Determine the (x, y) coordinate at the center of the cell enclosing the given text.  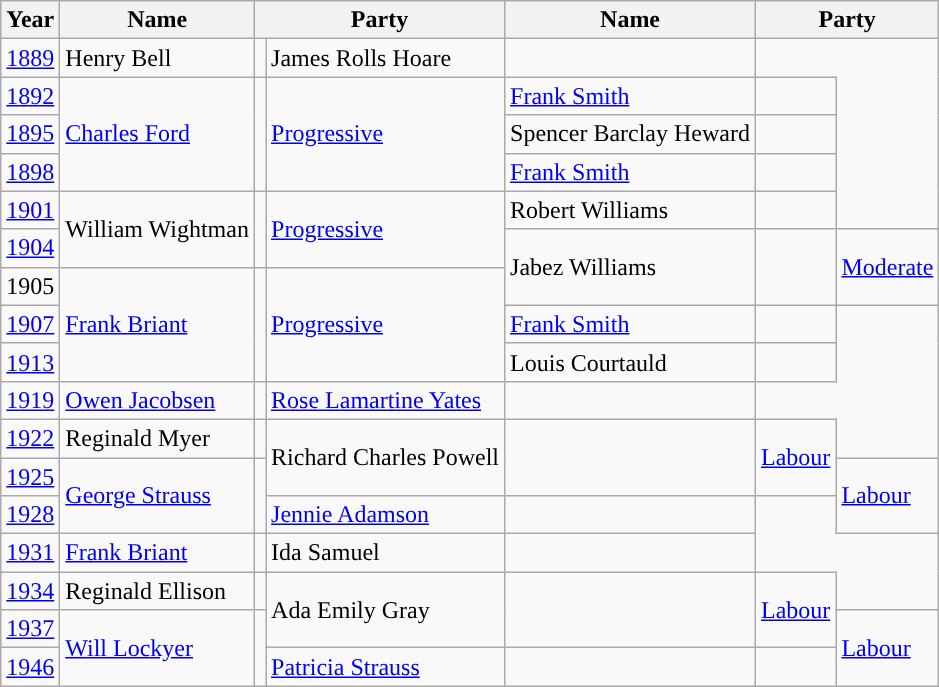
Louis Courtauld (630, 362)
Reginald Ellison (158, 591)
Jabez Williams (630, 267)
1937 (30, 629)
James Rolls Hoare (386, 58)
1901 (30, 210)
Rose Lamartine Yates (386, 400)
1892 (30, 96)
Charles Ford (158, 134)
Richard Charles Powell (386, 457)
1919 (30, 400)
Jennie Adamson (386, 515)
1907 (30, 324)
Reginald Myer (158, 438)
1895 (30, 134)
1931 (30, 553)
1946 (30, 667)
William Wightman (158, 229)
1889 (30, 58)
1934 (30, 591)
Henry Bell (158, 58)
1904 (30, 248)
Will Lockyer (158, 648)
Moderate (888, 267)
Owen Jacobsen (158, 400)
Ada Emily Gray (386, 610)
Year (30, 20)
Ida Samuel (386, 553)
Robert Williams (630, 210)
George Strauss (158, 496)
1905 (30, 286)
Spencer Barclay Heward (630, 134)
1913 (30, 362)
1925 (30, 477)
1898 (30, 172)
Patricia Strauss (386, 667)
1928 (30, 515)
1922 (30, 438)
